Find where the given text appears and provide that cell's center as [x, y] coordinate. 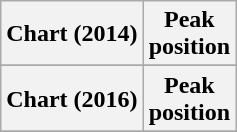
Chart (2014) [72, 34]
Chart (2016) [72, 98]
